Pinpoint the cell where the given text exists, returning its [X, Y] midpoint coordinate. 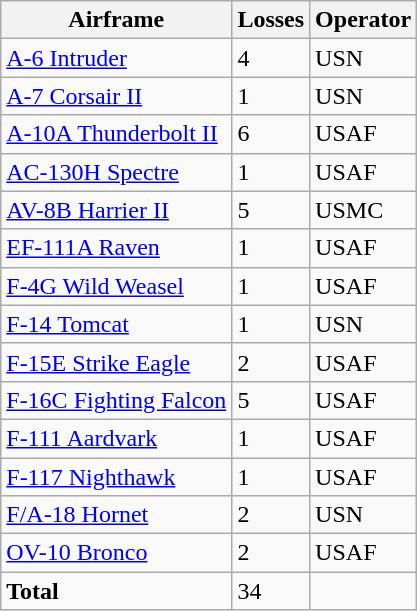
A-6 Intruder [116, 58]
A-10A Thunderbolt II [116, 134]
USMC [364, 210]
F-4G Wild Weasel [116, 286]
F-14 Tomcat [116, 324]
Airframe [116, 20]
4 [271, 58]
AV-8B Harrier II [116, 210]
F-117 Nighthawk [116, 477]
34 [271, 591]
Losses [271, 20]
EF-111A Raven [116, 248]
Total [116, 591]
F/A-18 Hornet [116, 515]
F-15E Strike Eagle [116, 362]
6 [271, 134]
AC-130H Spectre [116, 172]
F-111 Aardvark [116, 438]
A-7 Corsair II [116, 96]
Operator [364, 20]
OV-10 Bronco [116, 553]
F-16C Fighting Falcon [116, 400]
